Output the [X, Y] coordinate of the center of the cell containing the given text.  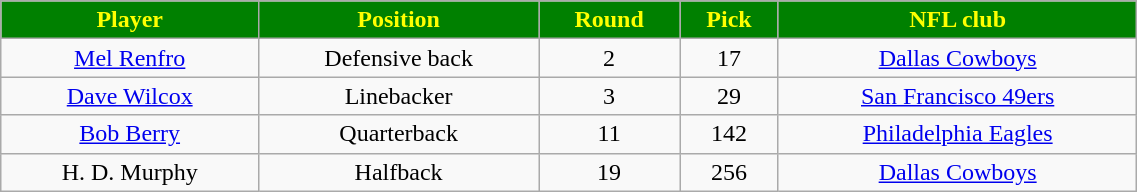
11 [610, 134]
3 [610, 96]
NFL club [957, 20]
San Francisco 49ers [957, 96]
Quarterback [399, 134]
Round [610, 20]
Linebacker [399, 96]
Defensive back [399, 58]
19 [610, 172]
Mel Renfro [130, 58]
Position [399, 20]
Philadelphia Eagles [957, 134]
H. D. Murphy [130, 172]
29 [730, 96]
2 [610, 58]
Bob Berry [130, 134]
256 [730, 172]
142 [730, 134]
Halfback [399, 172]
Dave Wilcox [130, 96]
17 [730, 58]
Player [130, 20]
Pick [730, 20]
